Provide the [X, Y] coordinate of the cell's center where the given text is located.  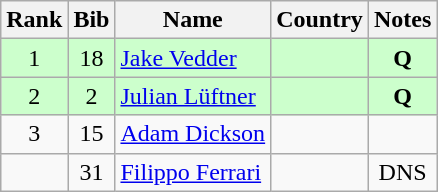
31 [92, 172]
15 [92, 134]
Filippo Ferrari [193, 172]
1 [34, 58]
3 [34, 134]
Name [193, 20]
Country [320, 20]
Notes [402, 20]
Rank [34, 20]
18 [92, 58]
Julian Lüftner [193, 96]
DNS [402, 172]
Jake Vedder [193, 58]
Bib [92, 20]
Adam Dickson [193, 134]
